From the cell containing the given text, extract its center point as (x, y) coordinate. 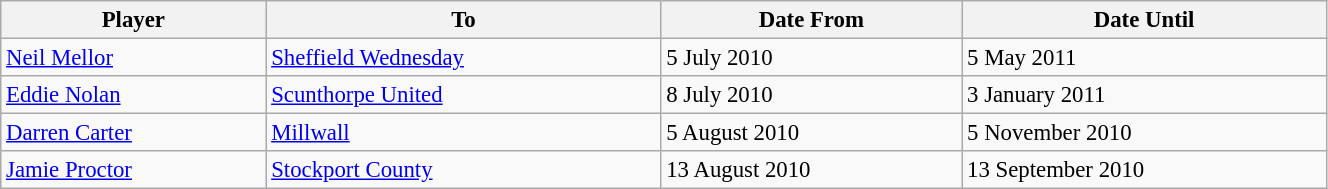
5 August 2010 (812, 133)
Neil Mellor (134, 58)
Millwall (464, 133)
Jamie Proctor (134, 170)
Date From (812, 20)
Player (134, 20)
13 August 2010 (812, 170)
To (464, 20)
Date Until (1144, 20)
3 January 2011 (1144, 95)
8 July 2010 (812, 95)
5 May 2011 (1144, 58)
Eddie Nolan (134, 95)
13 September 2010 (1144, 170)
Sheffield Wednesday (464, 58)
5 July 2010 (812, 58)
Darren Carter (134, 133)
Stockport County (464, 170)
5 November 2010 (1144, 133)
Scunthorpe United (464, 95)
